Identify which cell holds the provided text, then report its [x, y] central coordinate. 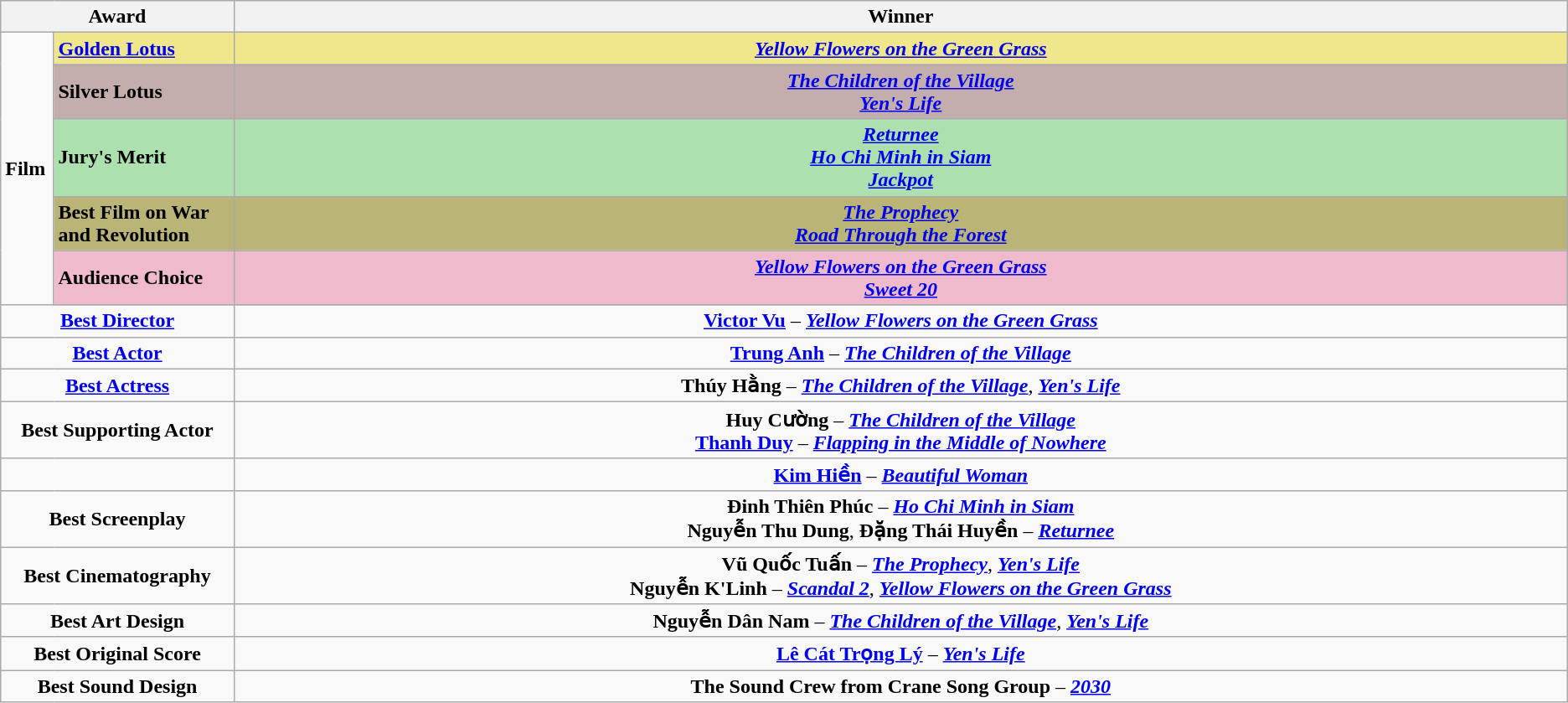
Audience Choice [144, 278]
Jury's Merit [144, 158]
Best Actress [117, 385]
The Children of the VillageYen's Life [900, 92]
Trung Anh – The Children of the Village [900, 353]
Best Original Score [117, 654]
Best Actor [117, 353]
Best Cinematography [117, 575]
Best Art Design [117, 621]
The ProphecyRoad Through the Forest [900, 223]
Best Sound Design [117, 686]
Lê Cát Trọng Lý – Yen's Life [900, 654]
Vũ Quốc Tuấn – The Prophecy, Yen's LifeNguyễn K'Linh – Scandal 2, Yellow Flowers on the Green Grass [900, 575]
Huy Cường – The Children of the VillageThanh Duy – Flapping in the Middle of Nowhere [900, 431]
Victor Vu – Yellow Flowers on the Green Grass [900, 321]
Đinh Thiên Phúc – Ho Chi Minh in SiamNguyễn Thu Dung, Đặng Thái Huyền – Returnee [900, 519]
Golden Lotus [144, 49]
Nguyễn Dân Nam – The Children of the Village, Yen's Life [900, 621]
Yellow Flowers on the Green GrassSweet 20 [900, 278]
Best Film on War and Revolution [144, 223]
Best Director [117, 321]
Kim Hiền – Beautiful Woman [900, 474]
Winner [900, 17]
Best Supporting Actor [117, 431]
ReturneeHo Chi Minh in SiamJackpot [900, 158]
Film [27, 169]
Yellow Flowers on the Green Grass [900, 49]
The Sound Crew from Crane Song Group – 2030 [900, 686]
Silver Lotus [144, 92]
Thúy Hằng – The Children of the Village, Yen's Life [900, 385]
Award [117, 17]
Best Screenplay [117, 519]
